Identify which cell holds the provided text, then report its (X, Y) central coordinate. 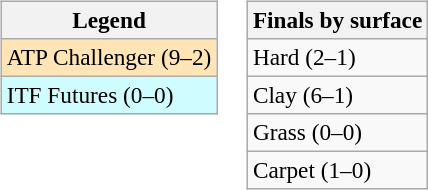
Carpet (1–0) (337, 171)
Grass (0–0) (337, 133)
Finals by surface (337, 20)
ATP Challenger (9–2) (108, 57)
ITF Futures (0–0) (108, 95)
Legend (108, 20)
Hard (2–1) (337, 57)
Clay (6–1) (337, 95)
